For the text-containing cell, return its midpoint in (X, Y) coordinate format. 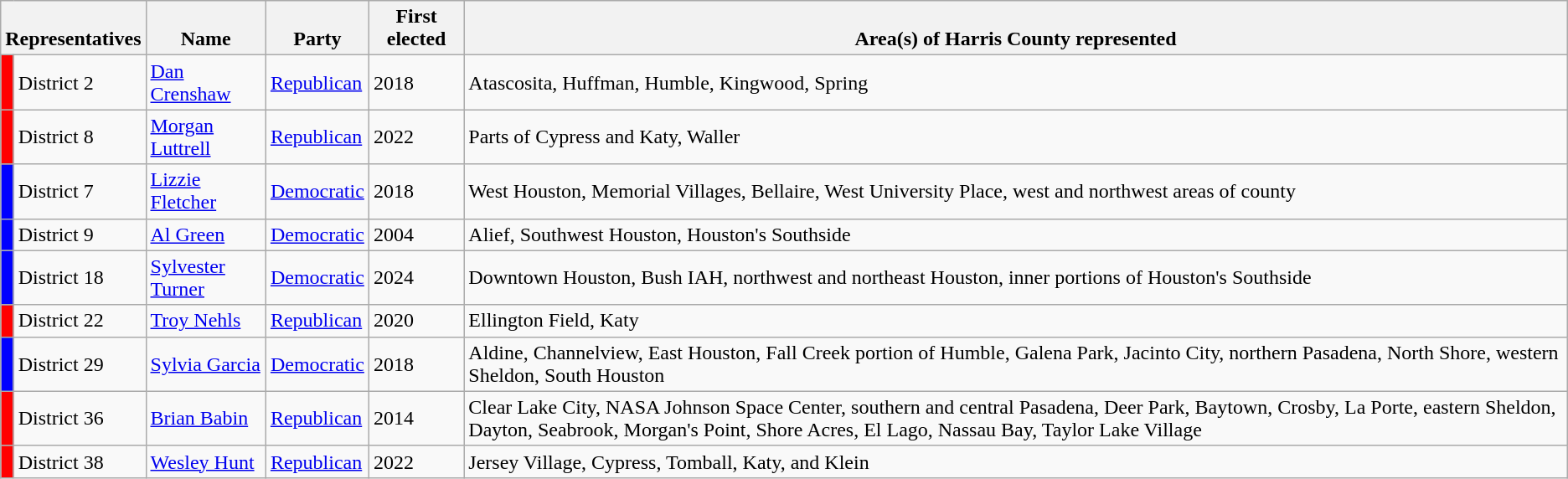
Dan Crenshaw (206, 82)
District 2 (80, 82)
Downtown Houston, Bush IAH, northwest and northeast Houston, inner portions of Houston's Southside (1015, 278)
Brian Babin (206, 419)
2004 (415, 234)
Lizzie Fletcher (206, 191)
District 7 (80, 191)
District 36 (80, 419)
West Houston, Memorial Villages, Bellaire, West University Place, west and northwest areas of county (1015, 191)
District 8 (80, 137)
Party (317, 28)
District 29 (80, 363)
Parts of Cypress and Katy, Waller (1015, 137)
Morgan Luttrell (206, 137)
Al Green (206, 234)
Wesley Hunt (206, 461)
District 18 (80, 278)
Atascosita, Huffman, Humble, Kingwood, Spring (1015, 82)
District 22 (80, 321)
2020 (415, 321)
Sylvia Garcia (206, 363)
Jersey Village, Cypress, Tomball, Katy, and Klein (1015, 461)
Representatives (74, 28)
Area(s) of Harris County represented (1015, 28)
Troy Nehls (206, 321)
2024 (415, 278)
District 9 (80, 234)
Sylvester Turner (206, 278)
Ellington Field, Katy (1015, 321)
Name (206, 28)
Alief, Southwest Houston, Houston's Southside (1015, 234)
First elected (415, 28)
District 38 (80, 461)
2014 (415, 419)
